Output the [x, y] coordinate of the center of the cell containing the given text.  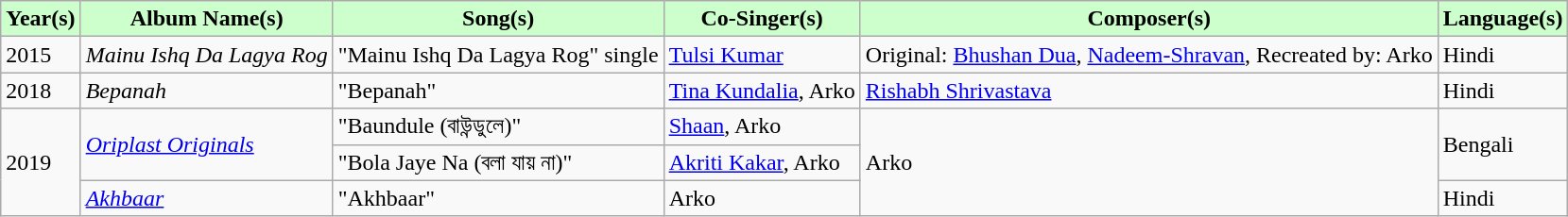
2019 [41, 162]
Tulsi Kumar [762, 55]
"Akhbaar" [498, 198]
Shaan, Arko [762, 126]
2018 [41, 91]
Song(s) [498, 19]
Album Name(s) [206, 19]
Akriti Kakar, Arko [762, 162]
2015 [41, 55]
Mainu Ishq Da Lagya Rog [206, 55]
Year(s) [41, 19]
Original: Bhushan Dua, Nadeem-Shravan, Recreated by: Arko [1149, 55]
Akhbaar [206, 198]
Co-Singer(s) [762, 19]
Bengali [1503, 144]
"Bepanah" [498, 91]
Language(s) [1503, 19]
Rishabh Shrivastava [1149, 91]
"Mainu Ishq Da Lagya Rog" single [498, 55]
Bepanah [206, 91]
"Baundule (বাউন্ডুলে)" [498, 126]
"Bola Jaye Na (বলা যায় না)" [498, 162]
Tina Kundalia, Arko [762, 91]
Composer(s) [1149, 19]
Oriplast Originals [206, 144]
